Identify which cell holds the provided text, then report its [X, Y] central coordinate. 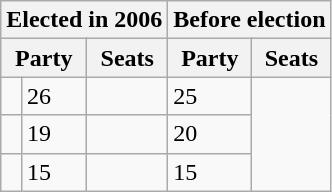
26 [54, 96]
Before election [250, 20]
20 [210, 134]
19 [54, 134]
25 [210, 96]
Elected in 2006 [84, 20]
